Locate the cell with the specified text and output its (x, y) center coordinate. 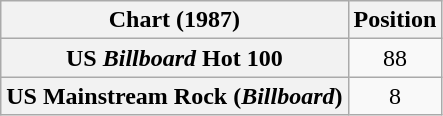
US Billboard Hot 100 (174, 58)
US Mainstream Rock (Billboard) (174, 96)
Chart (1987) (174, 20)
Position (395, 20)
8 (395, 96)
88 (395, 58)
